Capture the cell that displays the provided text and extract its [X, Y] central coordinate. 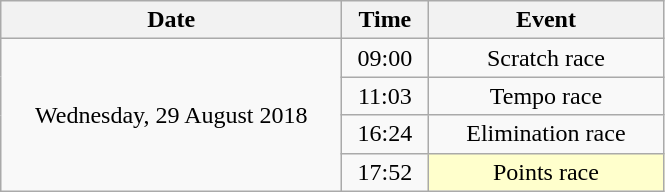
Tempo race [546, 96]
Wednesday, 29 August 2018 [172, 115]
Date [172, 20]
Scratch race [546, 58]
Elimination race [546, 134]
Time [385, 20]
11:03 [385, 96]
16:24 [385, 134]
09:00 [385, 58]
Event [546, 20]
17:52 [385, 172]
Points race [546, 172]
